Extract the [x, y] coordinate from the center of the cell holding the provided text.  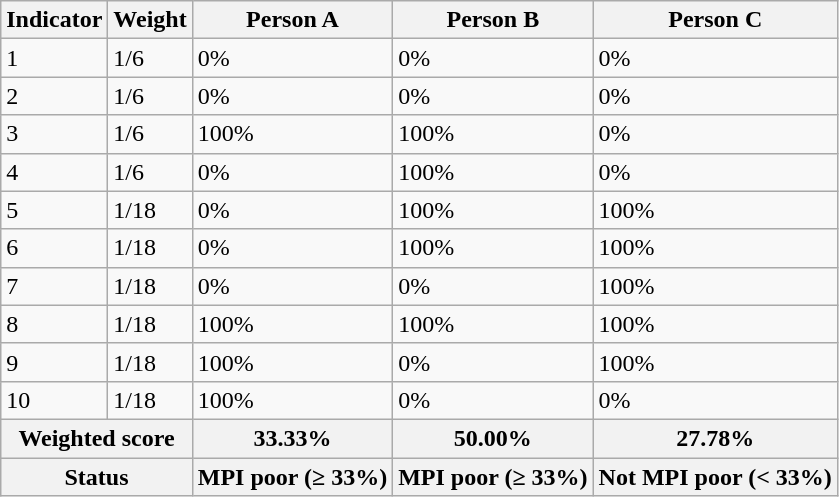
Weight [150, 20]
2 [54, 96]
4 [54, 172]
1 [54, 58]
33.33% [292, 438]
6 [54, 248]
7 [54, 286]
10 [54, 400]
8 [54, 324]
9 [54, 362]
Weighted score [96, 438]
27.78% [715, 438]
5 [54, 210]
Status [96, 477]
Not MPI poor (< 33%) [715, 477]
Person B [493, 20]
50.00% [493, 438]
3 [54, 134]
Person A [292, 20]
Indicator [54, 20]
Person C [715, 20]
